Pinpoint the cell where the given text exists, returning its (X, Y) midpoint coordinate. 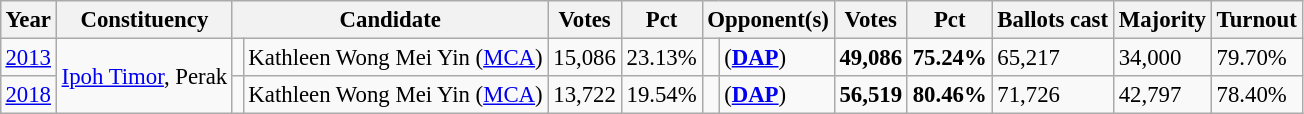
Majority (1162, 20)
49,086 (870, 57)
Ballots cast (1052, 20)
Constituency (144, 20)
78.40% (1256, 95)
75.24% (950, 57)
Turnout (1256, 20)
Candidate (390, 20)
13,722 (584, 95)
Year (28, 20)
Ipoh Timor, Perak (144, 76)
2013 (28, 57)
34,000 (1162, 57)
56,519 (870, 95)
71,726 (1052, 95)
42,797 (1162, 95)
19.54% (662, 95)
80.46% (950, 95)
15,086 (584, 57)
2018 (28, 95)
65,217 (1052, 57)
23.13% (662, 57)
79.70% (1256, 57)
Opponent(s) (768, 20)
